Provide the [X, Y] coordinate of the cell's center where the given text is located.  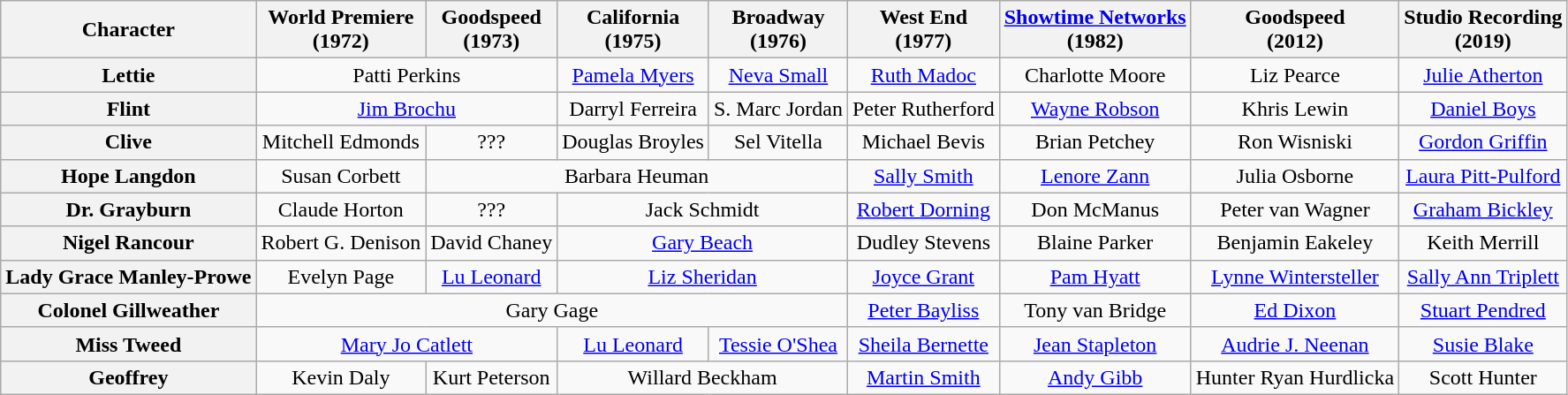
Benjamin Eakeley [1295, 243]
Martin Smith [923, 377]
Evelyn Page [341, 277]
Liz Pearce [1295, 75]
Jean Stapleton [1095, 344]
Julia Osborne [1295, 176]
Darryl Ferreira [633, 109]
West End(1977) [923, 30]
Robert Dorning [923, 209]
Sel Vitella [777, 142]
Hope Langdon [129, 176]
Hunter Ryan Hurdlicka [1295, 377]
Andy Gibb [1095, 377]
Stuart Pendred [1483, 310]
Michael Bevis [923, 142]
Ed Dixon [1295, 310]
Ron Wisniski [1295, 142]
S. Marc Jordan [777, 109]
Joyce Grant [923, 277]
Don McManus [1095, 209]
World Premiere(1972) [341, 30]
Barbara Heuman [637, 176]
Scott Hunter [1483, 377]
Khris Lewin [1295, 109]
Julie Atherton [1483, 75]
Peter van Wagner [1295, 209]
Sally Ann Triplett [1483, 277]
Patti Perkins [406, 75]
Ruth Madoc [923, 75]
Dudley Stevens [923, 243]
Charlotte Moore [1095, 75]
Goodspeed(2012) [1295, 30]
Blaine Parker [1095, 243]
Pamela Myers [633, 75]
Goodspeed(1973) [491, 30]
Flint [129, 109]
Daniel Boys [1483, 109]
Tony van Bridge [1095, 310]
Jack Schmidt [703, 209]
Character [129, 30]
Willard Beckham [703, 377]
Gordon Griffin [1483, 142]
Liz Sheridan [703, 277]
Broadway(1976) [777, 30]
Geoffrey [129, 377]
Jim Brochu [406, 109]
Lynne Wintersteller [1295, 277]
Showtime Networks(1982) [1095, 30]
Dr. Grayburn [129, 209]
Pam Hyatt [1095, 277]
Wayne Robson [1095, 109]
Douglas Broyles [633, 142]
Sheila Bernette [923, 344]
Neva Small [777, 75]
Gary Gage [552, 310]
Colonel Gillweather [129, 310]
Kevin Daly [341, 377]
Peter Rutherford [923, 109]
Claude Horton [341, 209]
Clive [129, 142]
Peter Bayliss [923, 310]
Lettie [129, 75]
Studio Recording(2019) [1483, 30]
Robert G. Denison [341, 243]
Nigel Rancour [129, 243]
Lenore Zann [1095, 176]
Sally Smith [923, 176]
Mary Jo Catlett [406, 344]
Keith Merrill [1483, 243]
Tessie O'Shea [777, 344]
David Chaney [491, 243]
Mitchell Edmonds [341, 142]
Susie Blake [1483, 344]
Audrie J. Neenan [1295, 344]
Lady Grace Manley-Prowe [129, 277]
Graham Bickley [1483, 209]
Laura Pitt-Pulford [1483, 176]
Kurt Peterson [491, 377]
Brian Petchey [1095, 142]
Miss Tweed [129, 344]
Gary Beach [703, 243]
Susan Corbett [341, 176]
California(1975) [633, 30]
